Find where the given text appears and provide that cell's center as (X, Y) coordinate. 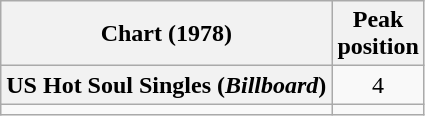
US Hot Soul Singles (Billboard) (166, 85)
4 (378, 85)
Peakposition (378, 34)
Chart (1978) (166, 34)
